Determine the (x, y) coordinate at the center of the cell enclosing the given text.  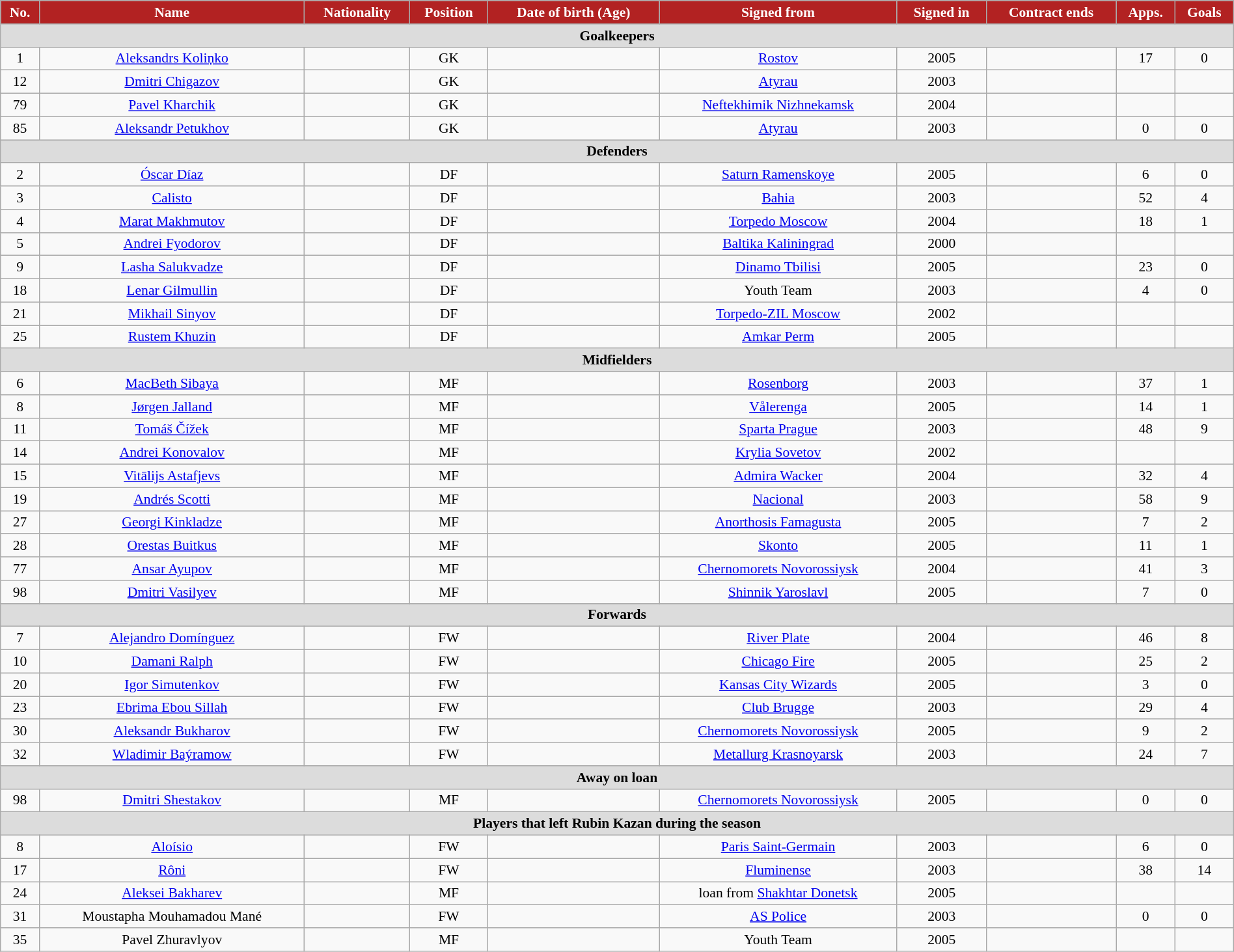
No. (20, 12)
38 (1145, 870)
Players that left Rubin Kazan during the season (617, 824)
Name (172, 12)
Nacional (778, 499)
Sparta Prague (778, 429)
19 (20, 499)
Admira Wacker (778, 476)
Shinnik Yaroslavl (778, 592)
48 (1145, 429)
10 (20, 662)
MacBeth Sibaya (172, 383)
AS Police (778, 917)
Pavel Kharchik (172, 105)
Marat Makhmutov (172, 221)
Goalkeepers (617, 36)
Aloísio (172, 847)
79 (20, 105)
Andrés Scotti (172, 499)
Fluminense (778, 870)
Andrei Fyodorov (172, 244)
Rosenborg (778, 383)
Andrei Konovalov (172, 453)
Aleksei Bakharev (172, 893)
Baltika Kaliningrad (778, 244)
15 (20, 476)
River Plate (778, 638)
Rôni (172, 870)
Forwards (617, 615)
Anorthosis Famagusta (778, 523)
Óscar Díaz (172, 175)
Mikhail Sinyov (172, 314)
Saturn Ramenskoye (778, 175)
29 (1145, 708)
Krylia Sovetov (778, 453)
Lenar Gilmullin (172, 291)
Vitālijs Astafjevs (172, 476)
Damani Ralph (172, 662)
52 (1145, 198)
30 (20, 731)
Metallurg Krasnoyarsk (778, 754)
Paris Saint-Germain (778, 847)
35 (20, 940)
41 (1145, 569)
5 (20, 244)
2000 (941, 244)
Date of birth (Age) (574, 12)
Dinamo Tbilisi (778, 267)
Torpedo-ZIL Moscow (778, 314)
Wladimir Baýramow (172, 754)
Signed in (941, 12)
Skonto (778, 546)
loan from Shakhtar Donetsk (778, 893)
Signed from (778, 12)
21 (20, 314)
Chicago Fire (778, 662)
Nationality (357, 12)
Jørgen Jalland (172, 407)
85 (20, 128)
Neftekhimik Nizhnekamsk (778, 105)
Apps. (1145, 12)
28 (20, 546)
Moustapha Mouhamadou Mané (172, 917)
Contract ends (1051, 12)
Lasha Salukvadze (172, 267)
Away on loan (617, 778)
Dmitri Shestakov (172, 800)
Kansas City Wizards (778, 685)
77 (20, 569)
Goals (1204, 12)
Pavel Zhuravlyov (172, 940)
Amkar Perm (778, 337)
Defenders (617, 152)
Torpedo Moscow (778, 221)
46 (1145, 638)
31 (20, 917)
58 (1145, 499)
Rostov (778, 59)
Alejandro Domínguez (172, 638)
Igor Simutenkov (172, 685)
Aleksandrs Koliņko (172, 59)
Aleksandr Petukhov (172, 128)
27 (20, 523)
Orestas Buitkus (172, 546)
Aleksandr Bukharov (172, 731)
Club Brugge (778, 708)
Vålerenga (778, 407)
Position (448, 12)
37 (1145, 383)
Bahia (778, 198)
Dmitri Chigazov (172, 82)
Midfielders (617, 360)
Ebrima Ebou Sillah (172, 708)
20 (20, 685)
Ansar Ayupov (172, 569)
Georgi Kinkladze (172, 523)
Calisto (172, 198)
Rustem Khuzin (172, 337)
Dmitri Vasilyev (172, 592)
Tomáš Čížek (172, 429)
12 (20, 82)
